Determine the [X, Y] coordinate at the center of the cell enclosing the given text.  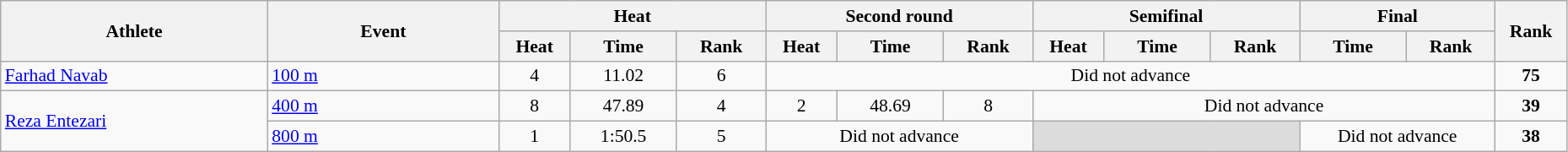
Athlete [134, 30]
800 m [383, 137]
Second round [899, 16]
38 [1532, 137]
100 m [383, 76]
47.89 [624, 106]
75 [1532, 76]
6 [720, 76]
Semifinal [1166, 16]
Final [1398, 16]
2 [801, 106]
39 [1532, 106]
1:50.5 [624, 137]
Farhad Navab [134, 76]
Reza Entezari [134, 122]
Event [383, 30]
5 [720, 137]
48.69 [891, 106]
1 [534, 137]
400 m [383, 106]
11.02 [624, 76]
